Determine the [x, y] coordinate at the center of the cell enclosing the given text.  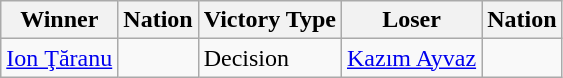
Kazım Ayvaz [411, 58]
Loser [411, 20]
Winner [60, 20]
Ion Ţăranu [60, 58]
Victory Type [270, 20]
Decision [270, 58]
